Extract the [x, y] coordinate from the center of the cell holding the provided text.  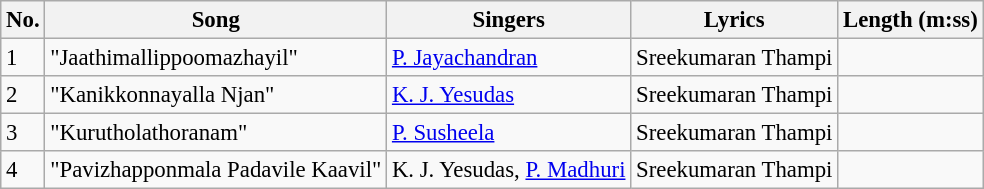
"Kanikkonnayalla Njan" [216, 95]
3 [23, 133]
4 [23, 170]
Length (m:ss) [910, 20]
"Pavizhapponmala Padavile Kaavil" [216, 170]
P. Jayachandran [509, 58]
2 [23, 95]
"Jaathimallippoomazhayil" [216, 58]
Song [216, 20]
K. J. Yesudas, P. Madhuri [509, 170]
No. [23, 20]
K. J. Yesudas [509, 95]
Singers [509, 20]
Lyrics [734, 20]
P. Susheela [509, 133]
"Kurutholathoranam" [216, 133]
1 [23, 58]
